Scan for the cell matching the given text and deliver its (x, y) coordinate at center. 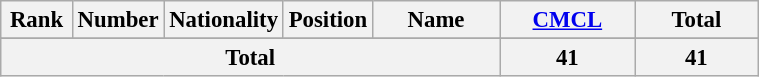
Number (118, 20)
Position (328, 20)
Name (436, 20)
Rank (37, 20)
CMCL (568, 20)
Nationality (224, 20)
